Return the [X, Y] coordinate for the center point of the cell that contains the specified text.  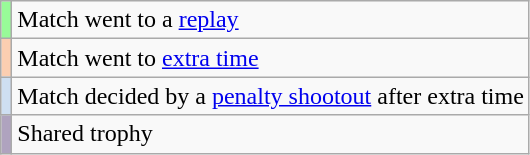
Match went to extra time [271, 58]
Shared trophy [271, 134]
Match went to a replay [271, 20]
Match decided by a penalty shootout after extra time [271, 96]
